Output the [X, Y] coordinate of the center of the cell containing the given text.  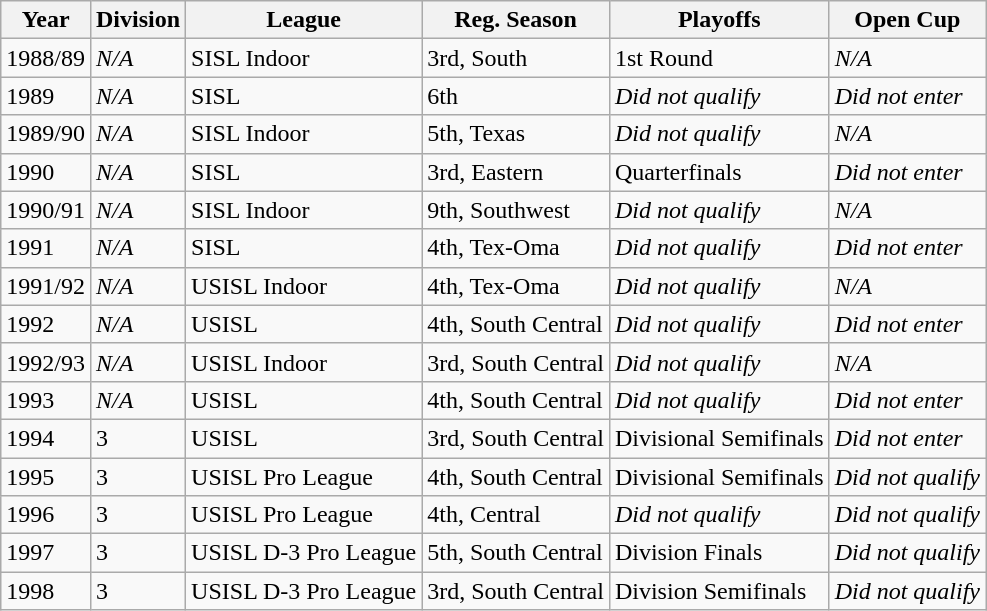
1997 [46, 553]
1993 [46, 400]
Division [138, 20]
Division Finals [719, 553]
Playoffs [719, 20]
League [304, 20]
1998 [46, 591]
1992 [46, 324]
1989/90 [46, 134]
9th, Southwest [516, 210]
Division Semifinals [719, 591]
1992/93 [46, 362]
1991 [46, 248]
1989 [46, 96]
Reg. Season [516, 20]
1990/91 [46, 210]
4th, Central [516, 515]
Open Cup [907, 20]
3rd, Eastern [516, 172]
6th [516, 96]
3rd, South [516, 58]
1994 [46, 438]
1st Round [719, 58]
1995 [46, 477]
1996 [46, 515]
1991/92 [46, 286]
5th, Texas [516, 134]
1990 [46, 172]
Quarterfinals [719, 172]
Year [46, 20]
1988/89 [46, 58]
5th, South Central [516, 553]
